Provide the [X, Y] coordinate of the cell's center where the given text is located.  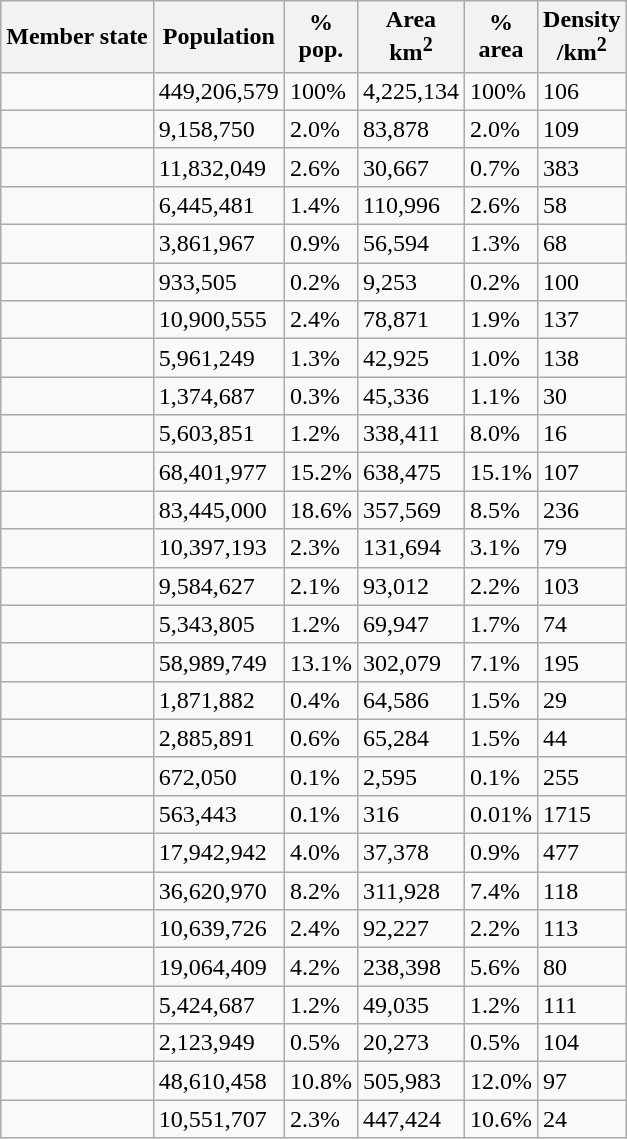
383 [582, 167]
5,603,851 [218, 434]
10.8% [320, 1081]
1715 [582, 814]
1,871,882 [218, 700]
236 [582, 510]
195 [582, 662]
0.3% [320, 396]
30 [582, 396]
5,961,249 [218, 358]
1.1% [500, 396]
13.1% [320, 662]
6,445,481 [218, 205]
Member state [78, 37]
18.6% [320, 510]
12.0% [500, 1081]
83,878 [410, 129]
36,620,970 [218, 891]
131,694 [410, 548]
9,584,627 [218, 586]
68,401,977 [218, 472]
93,012 [410, 586]
56,594 [410, 244]
107 [582, 472]
Population [218, 37]
1.7% [500, 624]
0.7% [500, 167]
80 [582, 967]
11,832,049 [218, 167]
302,079 [410, 662]
7.4% [500, 891]
447,424 [410, 1119]
Density/km2 [582, 37]
20,273 [410, 1043]
24 [582, 1119]
2,595 [410, 776]
1,374,687 [218, 396]
109 [582, 129]
255 [582, 776]
672,050 [218, 776]
638,475 [410, 472]
1.9% [500, 320]
10.6% [500, 1119]
8.0% [500, 434]
30,667 [410, 167]
311,928 [410, 891]
10,551,707 [218, 1119]
64,586 [410, 700]
49,035 [410, 1005]
2,885,891 [218, 738]
4.2% [320, 967]
1.4% [320, 205]
4,225,134 [410, 91]
65,284 [410, 738]
111 [582, 1005]
74 [582, 624]
357,569 [410, 510]
79 [582, 548]
9,158,750 [218, 129]
97 [582, 1081]
7.1% [500, 662]
17,942,942 [218, 853]
10,397,193 [218, 548]
238,398 [410, 967]
42,925 [410, 358]
4.0% [320, 853]
58,989,749 [218, 662]
505,983 [410, 1081]
2,123,949 [218, 1043]
%area [500, 37]
477 [582, 853]
118 [582, 891]
316 [410, 814]
449,206,579 [218, 91]
19,064,409 [218, 967]
138 [582, 358]
45,336 [410, 396]
8.2% [320, 891]
5.6% [500, 967]
15.1% [500, 472]
48,610,458 [218, 1081]
92,227 [410, 929]
58 [582, 205]
106 [582, 91]
103 [582, 586]
563,443 [218, 814]
9,253 [410, 282]
69,947 [410, 624]
29 [582, 700]
3.1% [500, 548]
5,424,687 [218, 1005]
68 [582, 244]
37,378 [410, 853]
933,505 [218, 282]
338,411 [410, 434]
5,343,805 [218, 624]
3,861,967 [218, 244]
1.0% [500, 358]
10,639,726 [218, 929]
15.2% [320, 472]
0.4% [320, 700]
10,900,555 [218, 320]
83,445,000 [218, 510]
100 [582, 282]
16 [582, 434]
2.1% [320, 586]
137 [582, 320]
104 [582, 1043]
%pop. [320, 37]
0.6% [320, 738]
113 [582, 929]
110,996 [410, 205]
Areakm2 [410, 37]
78,871 [410, 320]
44 [582, 738]
0.01% [500, 814]
8.5% [500, 510]
